Identify which cell holds the provided text, then report its (X, Y) central coordinate. 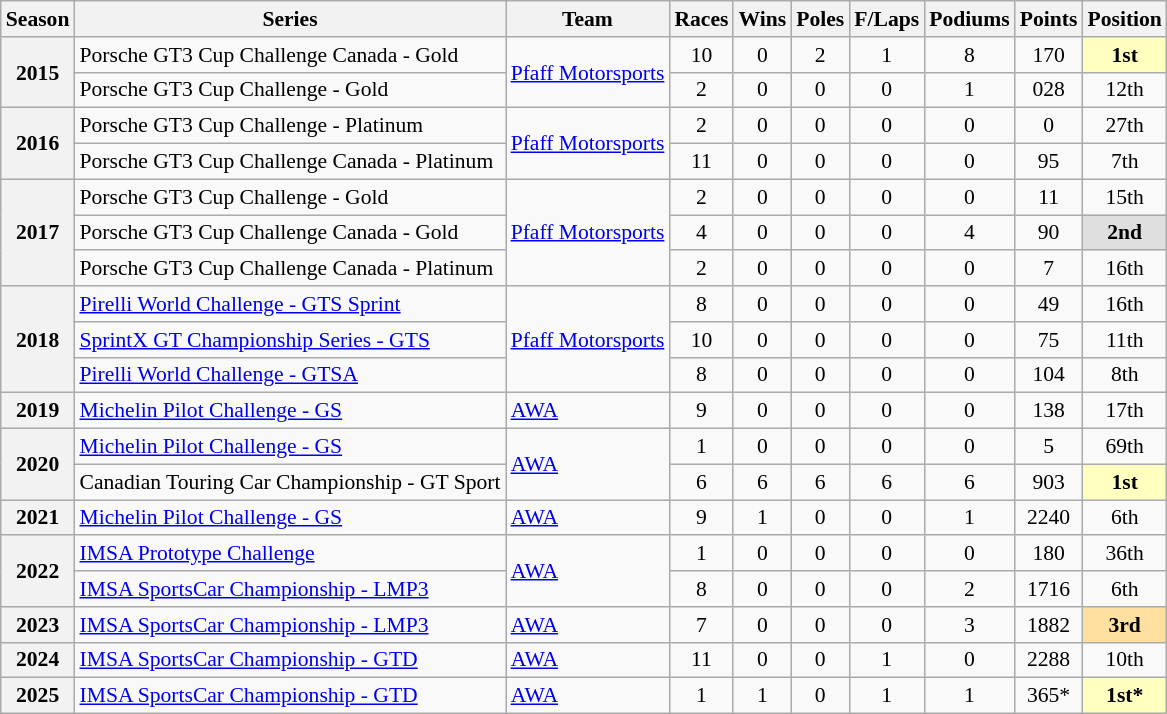
3rd (1124, 625)
2240 (1049, 518)
Races (701, 19)
11th (1124, 340)
903 (1049, 482)
Poles (820, 19)
1716 (1049, 589)
1st* (1124, 696)
104 (1049, 375)
Pirelli World Challenge - GTS Sprint (290, 304)
2023 (38, 625)
138 (1049, 411)
7th (1124, 162)
F/Laps (886, 19)
Series (290, 19)
2024 (38, 660)
170 (1049, 55)
27th (1124, 126)
2288 (1049, 660)
2021 (38, 518)
180 (1049, 554)
95 (1049, 162)
12th (1124, 90)
028 (1049, 90)
75 (1049, 340)
2025 (38, 696)
Wins (762, 19)
36th (1124, 554)
Points (1049, 19)
2019 (38, 411)
5 (1049, 447)
15th (1124, 197)
365* (1049, 696)
8th (1124, 375)
Position (1124, 19)
2015 (38, 72)
1882 (1049, 625)
2020 (38, 464)
Pirelli World Challenge - GTSA (290, 375)
SprintX GT Championship Series - GTS (290, 340)
Canadian Touring Car Championship - GT Sport (290, 482)
69th (1124, 447)
Podiums (970, 19)
2018 (38, 340)
Season (38, 19)
3 (970, 625)
2017 (38, 232)
90 (1049, 233)
49 (1049, 304)
17th (1124, 411)
2022 (38, 572)
2016 (38, 144)
Team (588, 19)
2nd (1124, 233)
10th (1124, 660)
IMSA Prototype Challenge (290, 554)
Porsche GT3 Cup Challenge - Platinum (290, 126)
